Locate the cell with the specified text and output its (x, y) center coordinate. 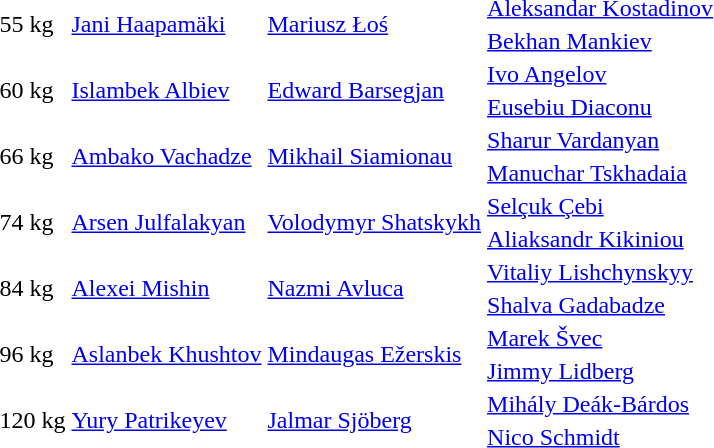
Volodymyr Shatskykh (374, 222)
Mikhail Siamionau (374, 156)
Ambako Vachadze (166, 156)
Alexei Mishin (166, 288)
Aslanbek Khushtov (166, 354)
Islambek Albiev (166, 90)
Edward Barsegjan (374, 90)
Mindaugas Ežerskis (374, 354)
Nazmi Avluca (374, 288)
Arsen Julfalakyan (166, 222)
